Extract the [x, y] coordinate from the center of the cell holding the provided text.  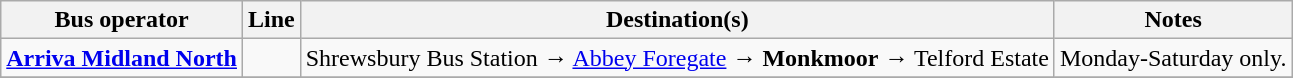
Arriva Midland North [122, 58]
Bus operator [122, 20]
Notes [1172, 20]
Shrewsbury Bus Station → Abbey Foregate → Monkmoor → Telford Estate [677, 58]
Monday-Saturday only. [1172, 58]
Destination(s) [677, 20]
Line [271, 20]
